Determine the (X, Y) coordinate at the center of the cell enclosing the given text.  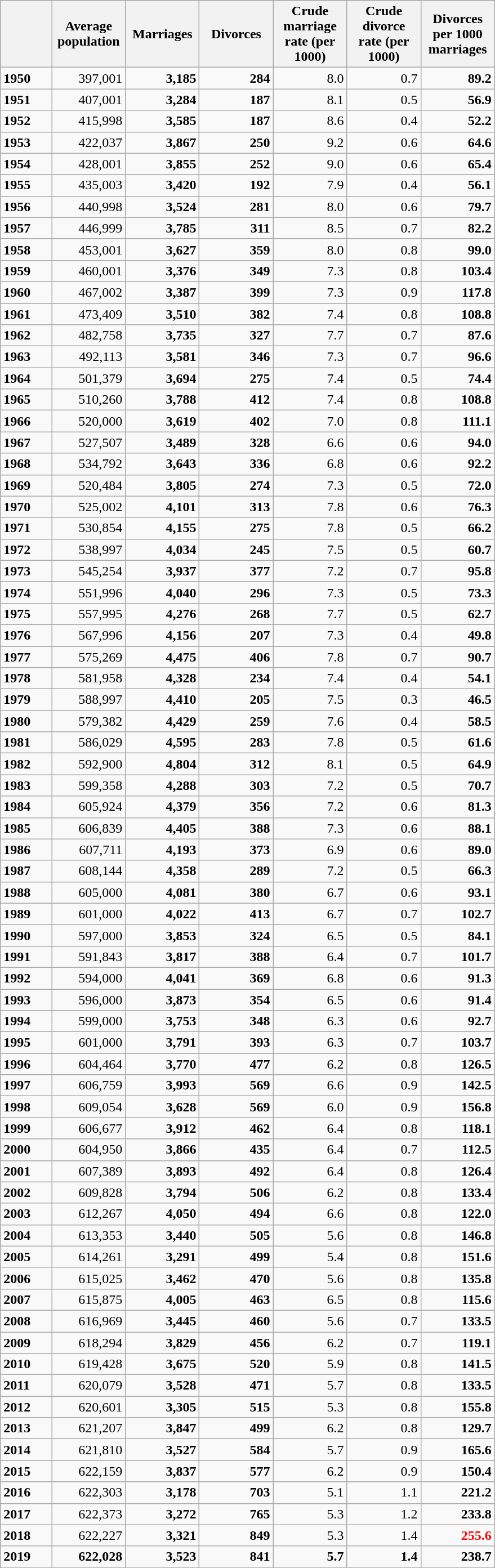
1984 (26, 807)
453,001 (89, 249)
313 (237, 507)
1954 (26, 164)
462 (237, 1128)
440,998 (89, 207)
515 (237, 1407)
141.5 (457, 1364)
252 (237, 164)
605,924 (89, 807)
4,034 (162, 550)
9.0 (310, 164)
463 (237, 1299)
150.4 (457, 1471)
3,440 (162, 1235)
609,828 (89, 1192)
255.6 (457, 1535)
52.2 (457, 121)
205 (237, 700)
4,193 (162, 850)
622,159 (89, 1471)
3,387 (162, 292)
6.0 (310, 1107)
3,489 (162, 443)
54.1 (457, 678)
1962 (26, 336)
3,619 (162, 421)
2001 (26, 1171)
1965 (26, 400)
3,937 (162, 571)
82.2 (457, 228)
4,155 (162, 528)
73.3 (457, 592)
94.0 (457, 443)
1961 (26, 314)
622,303 (89, 1493)
3,770 (162, 1064)
87.6 (457, 336)
95.8 (457, 571)
4,475 (162, 657)
4,429 (162, 721)
3,523 (162, 1557)
620,079 (89, 1386)
1983 (26, 785)
1964 (26, 378)
841 (237, 1557)
4,005 (162, 1299)
4,050 (162, 1214)
3,528 (162, 1386)
2010 (26, 1364)
1951 (26, 100)
614,261 (89, 1257)
1991 (26, 957)
397,001 (89, 78)
3,675 (162, 1364)
592,900 (89, 764)
354 (237, 999)
622,028 (89, 1557)
1993 (26, 999)
616,969 (89, 1321)
1992 (26, 978)
2008 (26, 1321)
2013 (26, 1428)
1988 (26, 892)
703 (237, 1493)
622,227 (89, 1535)
359 (237, 249)
289 (237, 871)
119.1 (457, 1343)
135.8 (457, 1278)
112.5 (457, 1150)
311 (237, 228)
3,376 (162, 271)
520,484 (89, 485)
3,527 (162, 1450)
382 (237, 314)
4,156 (162, 635)
406 (237, 657)
620,601 (89, 1407)
1972 (26, 550)
156.8 (457, 1107)
3,272 (162, 1514)
1981 (26, 743)
575,269 (89, 657)
4,081 (162, 892)
3,847 (162, 1428)
122.0 (457, 1214)
1990 (26, 935)
606,759 (89, 1085)
268 (237, 614)
618,294 (89, 1343)
604,950 (89, 1150)
92.2 (457, 464)
428,001 (89, 164)
467,002 (89, 292)
608,144 (89, 871)
5.4 (310, 1257)
81.3 (457, 807)
604,464 (89, 1064)
456 (237, 1343)
1952 (26, 121)
Divorces (237, 34)
527,507 (89, 443)
5.1 (310, 1493)
102.7 (457, 914)
373 (237, 850)
369 (237, 978)
1980 (26, 721)
615,025 (89, 1278)
62.7 (457, 614)
765 (237, 1514)
1971 (26, 528)
4,022 (162, 914)
1996 (26, 1064)
613,353 (89, 1235)
3,694 (162, 378)
72.0 (457, 485)
849 (237, 1535)
1950 (26, 78)
103.7 (457, 1043)
3,817 (162, 957)
1985 (26, 828)
79.7 (457, 207)
96.6 (457, 357)
346 (237, 357)
1957 (26, 228)
3,524 (162, 207)
245 (237, 550)
Crude marriage rate (per 1000) (310, 34)
599,000 (89, 1021)
64.6 (457, 142)
312 (237, 764)
Marriages (162, 34)
3,643 (162, 464)
Divorces per 1000 marriages (457, 34)
0.3 (384, 700)
1979 (26, 700)
1973 (26, 571)
413 (237, 914)
435 (237, 1150)
3,791 (162, 1043)
1999 (26, 1128)
118.1 (457, 1128)
4,379 (162, 807)
283 (237, 743)
530,854 (89, 528)
93.1 (457, 892)
520 (237, 1364)
2019 (26, 1557)
238.7 (457, 1557)
91.4 (457, 999)
7.9 (310, 185)
501,379 (89, 378)
49.8 (457, 635)
581,958 (89, 678)
3,305 (162, 1407)
615,875 (89, 1299)
586,029 (89, 743)
3,185 (162, 78)
2018 (26, 1535)
303 (237, 785)
324 (237, 935)
525,002 (89, 507)
621,207 (89, 1428)
435,003 (89, 185)
557,995 (89, 614)
622,373 (89, 1514)
233.8 (457, 1514)
460,001 (89, 271)
605,000 (89, 892)
612,267 (89, 1214)
3,893 (162, 1171)
596,000 (89, 999)
89.2 (457, 78)
606,839 (89, 828)
281 (237, 207)
1987 (26, 871)
3,321 (162, 1535)
129.7 (457, 1428)
151.6 (457, 1257)
3,829 (162, 1343)
1998 (26, 1107)
3,794 (162, 1192)
66.3 (457, 871)
111.1 (457, 421)
3,628 (162, 1107)
3,291 (162, 1257)
61.6 (457, 743)
348 (237, 1021)
506 (237, 1192)
2017 (26, 1514)
1976 (26, 635)
4,405 (162, 828)
192 (237, 185)
520,000 (89, 421)
599,358 (89, 785)
155.8 (457, 1407)
4,358 (162, 871)
101.7 (457, 957)
3,735 (162, 336)
70.7 (457, 785)
7.6 (310, 721)
494 (237, 1214)
1.2 (384, 1514)
3,805 (162, 485)
56.9 (457, 100)
2003 (26, 1214)
1956 (26, 207)
412 (237, 400)
545,254 (89, 571)
4,328 (162, 678)
1955 (26, 185)
142.5 (457, 1085)
3,462 (162, 1278)
117.8 (457, 292)
296 (237, 592)
584 (237, 1450)
607,389 (89, 1171)
4,410 (162, 700)
66.2 (457, 528)
8.5 (310, 228)
60.7 (457, 550)
74.4 (457, 378)
567,996 (89, 635)
380 (237, 892)
3,785 (162, 228)
4,101 (162, 507)
1.1 (384, 1493)
64.9 (457, 764)
3,445 (162, 1321)
90.7 (457, 657)
146.8 (457, 1235)
89.0 (457, 850)
1982 (26, 764)
356 (237, 807)
470 (237, 1278)
1958 (26, 249)
3,993 (162, 1085)
3,867 (162, 142)
3,753 (162, 1021)
Crude divorce rate (per 1000) (384, 34)
2004 (26, 1235)
2016 (26, 1493)
1960 (26, 292)
91.3 (457, 978)
65.4 (457, 164)
3,581 (162, 357)
551,996 (89, 592)
5.9 (310, 1364)
2014 (26, 1450)
510,260 (89, 400)
4,276 (162, 614)
259 (237, 721)
234 (237, 678)
336 (237, 464)
3,627 (162, 249)
1959 (26, 271)
1995 (26, 1043)
460 (237, 1321)
415,998 (89, 121)
92.7 (457, 1021)
8.6 (310, 121)
250 (237, 142)
88.1 (457, 828)
3,585 (162, 121)
2012 (26, 1407)
1963 (26, 357)
482,758 (89, 336)
609,054 (89, 1107)
492 (237, 1171)
579,382 (89, 721)
3,873 (162, 999)
473,409 (89, 314)
446,999 (89, 228)
3,178 (162, 1493)
3,855 (162, 164)
399 (237, 292)
2011 (26, 1386)
377 (237, 571)
3,510 (162, 314)
2006 (26, 1278)
471 (237, 1386)
1969 (26, 485)
2009 (26, 1343)
1994 (26, 1021)
607,711 (89, 850)
1974 (26, 592)
577 (237, 1471)
422,037 (89, 142)
2005 (26, 1257)
349 (237, 271)
126.5 (457, 1064)
407,001 (89, 100)
2007 (26, 1299)
477 (237, 1064)
3,912 (162, 1128)
4,804 (162, 764)
591,843 (89, 957)
133.4 (457, 1192)
58.5 (457, 721)
1978 (26, 678)
165.6 (457, 1450)
534,792 (89, 464)
274 (237, 485)
1968 (26, 464)
594,000 (89, 978)
3,788 (162, 400)
126.4 (457, 1171)
6.9 (310, 850)
538,997 (89, 550)
4,595 (162, 743)
492,113 (89, 357)
84.1 (457, 935)
621,810 (89, 1450)
207 (237, 635)
Average population (89, 34)
1967 (26, 443)
2015 (26, 1471)
1986 (26, 850)
99.0 (457, 249)
3,284 (162, 100)
402 (237, 421)
4,288 (162, 785)
1977 (26, 657)
3,853 (162, 935)
597,000 (89, 935)
1989 (26, 914)
56.1 (457, 185)
328 (237, 443)
1966 (26, 421)
1970 (26, 507)
1975 (26, 614)
2002 (26, 1192)
46.5 (457, 700)
505 (237, 1235)
3,837 (162, 1471)
327 (237, 336)
393 (237, 1043)
2000 (26, 1150)
4,041 (162, 978)
7.0 (310, 421)
3,866 (162, 1150)
588,997 (89, 700)
115.6 (457, 1299)
3,420 (162, 185)
221.2 (457, 1493)
76.3 (457, 507)
606,677 (89, 1128)
4,040 (162, 592)
9.2 (310, 142)
284 (237, 78)
103.4 (457, 271)
1953 (26, 142)
1997 (26, 1085)
619,428 (89, 1364)
